Provide the [X, Y] coordinate of the cell's center where the given text is located.  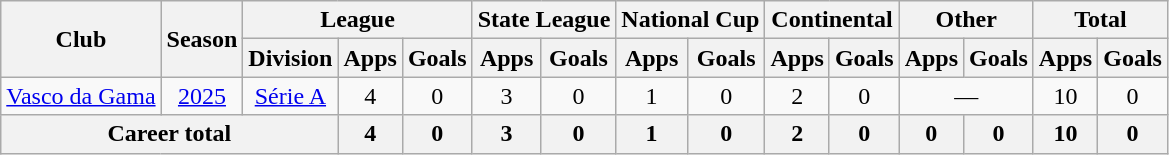
Division [290, 58]
Série A [290, 96]
State League [544, 20]
— [966, 96]
2025 [202, 96]
Total [1100, 20]
Other [966, 20]
League [358, 20]
Club [81, 39]
Season [202, 39]
Continental [832, 20]
Career total [170, 134]
Vasco da Gama [81, 96]
National Cup [690, 20]
